Search for the cell housing the specified text and yield its [X, Y] center coordinate. 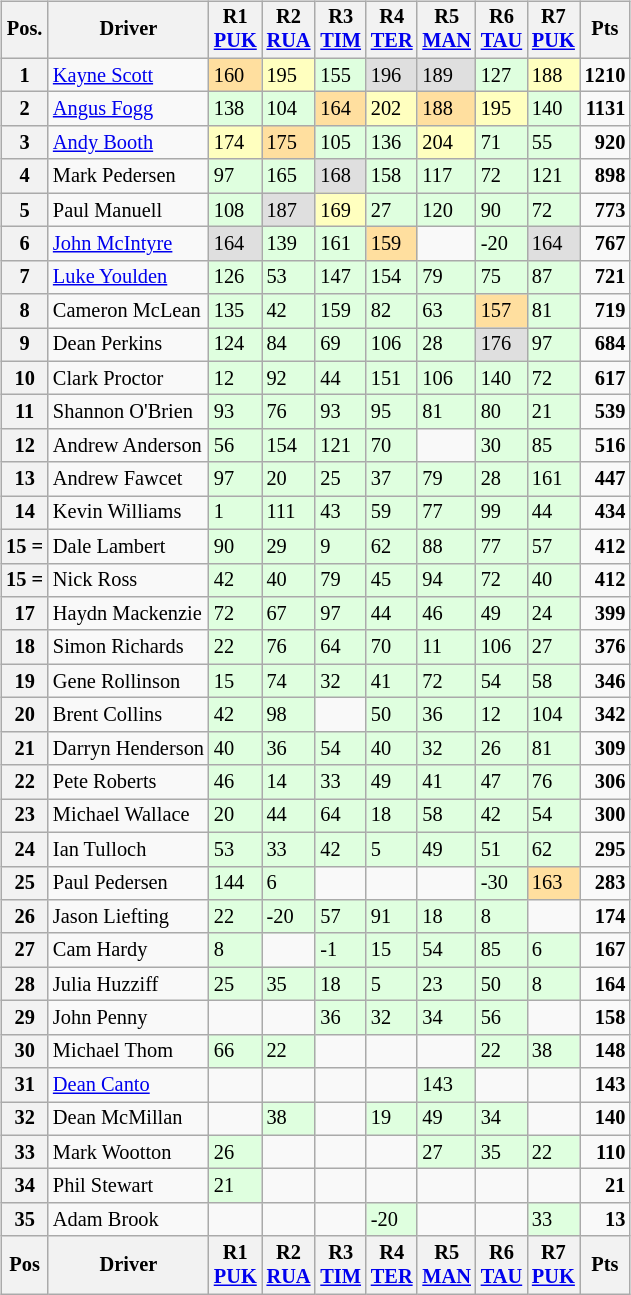
47 [502, 782]
342 [605, 715]
136 [392, 143]
Jason Liefting [128, 917]
Andrew Fawcet [128, 479]
75 [502, 277]
721 [605, 277]
Clark Proctor [128, 378]
447 [605, 479]
63 [446, 311]
160 [236, 75]
196 [392, 75]
2 [24, 109]
Adam Brook [128, 1220]
Michael Wallace [128, 816]
135 [236, 311]
Nick Ross [128, 580]
98 [289, 715]
1210 [605, 75]
110 [605, 1152]
138 [236, 109]
539 [605, 412]
Pete Roberts [128, 782]
Andrew Anderson [128, 446]
306 [605, 782]
67 [289, 614]
155 [340, 75]
204 [446, 143]
71 [502, 143]
John McIntyre [128, 244]
157 [502, 311]
Kayne Scott [128, 75]
124 [236, 345]
127 [502, 75]
Dean Canto [128, 1085]
773 [605, 210]
95 [392, 412]
202 [392, 109]
898 [605, 176]
147 [340, 277]
144 [236, 883]
Pos. [24, 30]
59 [392, 513]
82 [392, 311]
346 [605, 681]
148 [605, 1051]
Pos [24, 1265]
117 [446, 176]
43 [340, 513]
189 [446, 75]
84 [289, 345]
126 [236, 277]
309 [605, 748]
74 [289, 681]
87 [554, 277]
617 [605, 378]
88 [446, 546]
Paul Pedersen [128, 883]
105 [340, 143]
99 [502, 513]
300 [605, 816]
Julia Huzziff [128, 984]
Phil Stewart [128, 1186]
Simon Richards [128, 647]
Kevin Williams [128, 513]
283 [605, 883]
Gene Rollinson [128, 681]
51 [502, 849]
168 [340, 176]
376 [605, 647]
Angus Fogg [128, 109]
Brent Collins [128, 715]
Mark Pedersen [128, 176]
169 [340, 210]
920 [605, 143]
1131 [605, 109]
108 [236, 210]
Shannon O'Brien [128, 412]
94 [446, 580]
17 [24, 614]
516 [605, 446]
120 [446, 210]
Haydn Mackenzie [128, 614]
399 [605, 614]
Cameron McLean [128, 311]
Darryn Henderson [128, 748]
Dale Lambert [128, 546]
165 [289, 176]
295 [605, 849]
92 [289, 378]
719 [605, 311]
4 [24, 176]
3 [24, 143]
Michael Thom [128, 1051]
-30 [502, 883]
John Penny [128, 1018]
Mark Wootton [128, 1152]
69 [340, 345]
167 [605, 950]
Cam Hardy [128, 950]
37 [392, 479]
Dean McMillan [128, 1119]
111 [289, 513]
45 [392, 580]
Ian Tulloch [128, 849]
Dean Perkins [128, 345]
Paul Manuell [128, 210]
55 [554, 143]
Luke Youlden [128, 277]
139 [289, 244]
163 [554, 883]
684 [605, 345]
434 [605, 513]
10 [24, 378]
7 [24, 277]
176 [502, 345]
-1 [340, 950]
187 [289, 210]
175 [289, 143]
31 [24, 1085]
Andy Booth [128, 143]
767 [605, 244]
66 [236, 1051]
80 [502, 412]
91 [392, 917]
151 [392, 378]
